Return [x, y] of the center of cell containing provided text 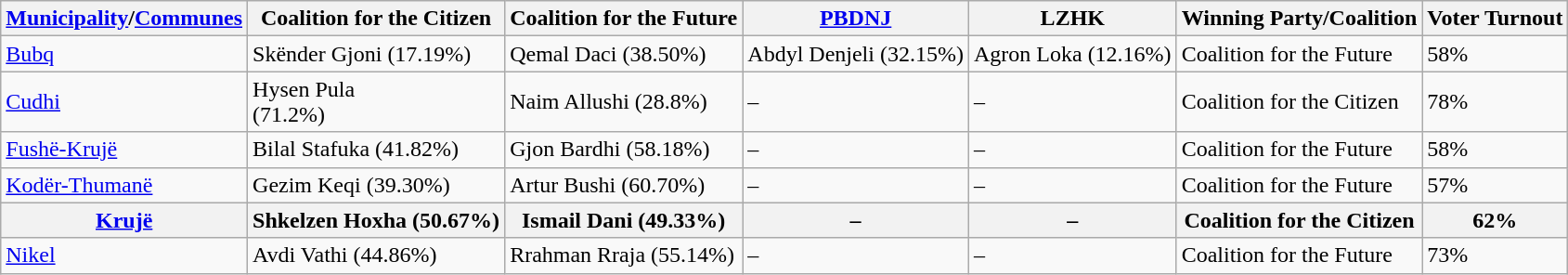
Voter Turnout [1495, 19]
Krujë [124, 220]
Gjon Bardhi (58.18%) [624, 150]
Agron Loka (12.16%) [1072, 54]
Bilal Stafuka (41.82%) [377, 150]
Kodër-Thumanë [124, 185]
Hysen Pula(71.2%) [377, 102]
Naim Allushi (28.8%) [624, 102]
57% [1495, 185]
Abdyl Denjeli (32.15%) [856, 54]
73% [1495, 255]
78% [1495, 102]
Municipality/Communes [124, 19]
Artur Bushi (60.70%) [624, 185]
Bubq [124, 54]
62% [1495, 220]
Cudhi [124, 102]
Winning Party/Coalition [1300, 19]
Skënder Gjoni (17.19%) [377, 54]
Rrahman Rraja (55.14%) [624, 255]
Avdi Vathi (44.86%) [377, 255]
Fushë-Krujë [124, 150]
PBDNJ [856, 19]
Qemal Daci (38.50%) [624, 54]
Nikel [124, 255]
Ismail Dani (49.33%) [624, 220]
LZHK [1072, 19]
Shkelzen Hoxha (50.67%) [377, 220]
Gezim Keqi (39.30%) [377, 185]
